Provide the [X, Y] coordinate of the cell's center where the given text is located.  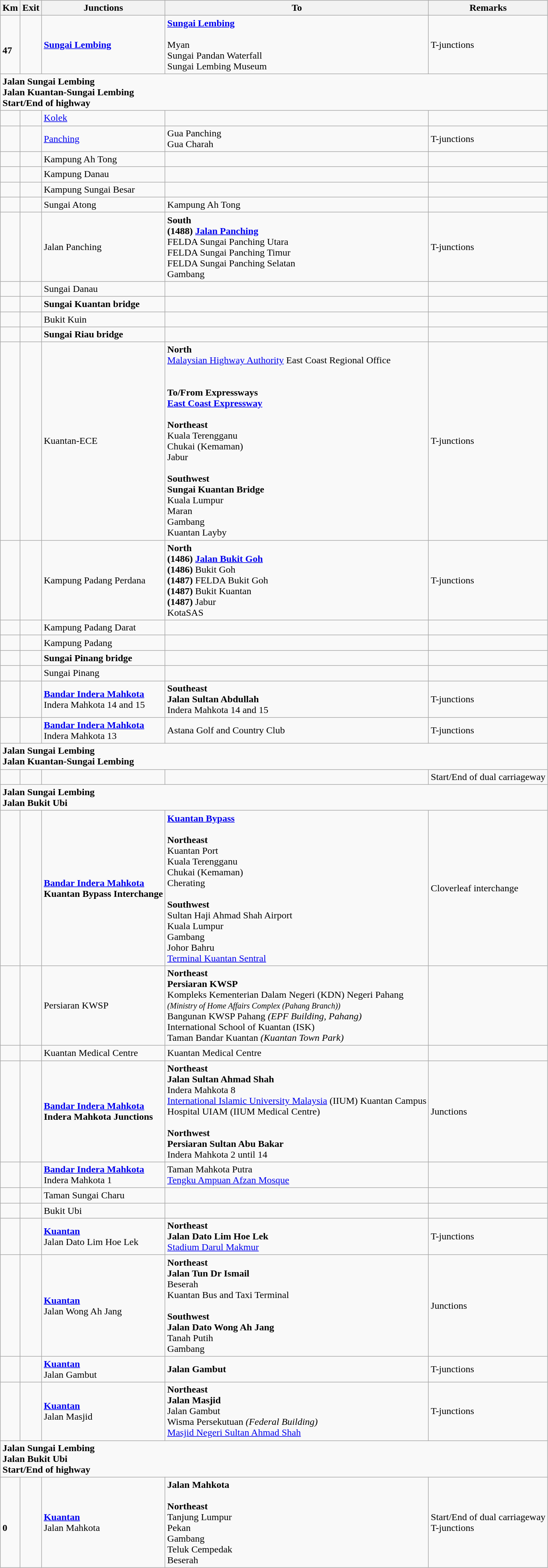
Kampung Danau [103, 174]
Bandar Indera MahkotaIndera Mahkota 1 [103, 1175]
Jalan Panching [103, 246]
Sungai Kuantan bridge [103, 304]
Bandar Indera MahkotaIndera Mahkota Junctions [103, 1111]
Kampung Sungai Besar [103, 189]
Sungai Pinang [103, 673]
Sungai Lembing [103, 45]
Sungai Danau [103, 289]
To [297, 8]
KuantanJalan Gambut [103, 1369]
Sungai Atong [103, 205]
Persiaran KWSP [103, 1005]
Start/End of dual carriageway [488, 777]
Cloverleaf interchange [488, 888]
Taman Mahkota PutraTengku Ampuan Afzan Mosque [297, 1175]
Bandar Indera MahkotaIndera Mahkota 13 [103, 731]
Jalan Sungai LembingJalan Kuantan-Sungai LembingStart/End of highway [274, 92]
KuantanJalan Wong Ah Jang [103, 1306]
Bandar Indera MahkotaIndera Mahkota 14 and 15 [103, 699]
Start/End of dual carriagewayT-junctions [488, 1523]
KuantanJalan Mahkota [103, 1523]
Kuantan-ECE [103, 441]
KuantanJalan Dato Lim Hoe Lek [103, 1237]
Bukit Ubi [103, 1211]
Kampung Padang Darat [103, 628]
Kolek [103, 118]
Jalan Gambut [297, 1369]
Bandar Indera MahkotaKuantan Bypass Interchange [103, 888]
Taman Sungai Charu [103, 1196]
0 [10, 1523]
Sungai LembingMyanSungai Pandan Waterfall Sungai Lembing Museum [297, 45]
Remarks [488, 8]
North (1486) Jalan Bukit Goh (1486) Bukit Goh (1487) FELDA Bukit Goh (1487) Bukit Kuantan (1487) JaburKotaSAS [297, 580]
SoutheastJalan Sultan AbdullahIndera Mahkota 14 and 15 [297, 699]
Exit [31, 8]
Sungai Riau bridge [103, 335]
NortheastJalan MasjidJalan GambutWisma Persekutuan (Federal Building)Masjid Negeri Sultan Ahmad Shah [297, 1411]
KuantanJalan Masjid [103, 1411]
NortheastJalan Dato Lim Hoe LekStadium Darul Makmur [297, 1237]
Km [10, 8]
Kampung Padang Perdana [103, 580]
Sungai Pinang bridge [103, 658]
South (1488) Jalan PanchingFELDA Sungai Panching UtaraFELDA Sungai Panching TimurFELDA Sungai Panching Selatan Gambang [297, 246]
Jalan Sungai LembingJalan Bukit UbiStart/End of highway [274, 1459]
Bukit Kuin [103, 319]
Gua PanchingGua Charah [297, 139]
Jalan Sungai LembingJalan Kuantan-Sungai Lembing [274, 756]
Astana Golf and Country Club [297, 731]
Jalan Sungai LembingJalan Bukit Ubi [274, 798]
47 [10, 45]
Jalan MahkotaNortheast Tanjung Lumpur Pekan Gambang Teluk Cempedak Beserah [297, 1523]
Panching [103, 139]
Kampung Padang [103, 643]
NortheastJalan Tun Dr Ismail Beserah Kuantan Bus and Taxi Terminal SouthwestJalan Dato Wong Ah Jang Tanah Putih Gambang [297, 1306]
